Search for the cell housing the specified text and yield its (x, y) center coordinate. 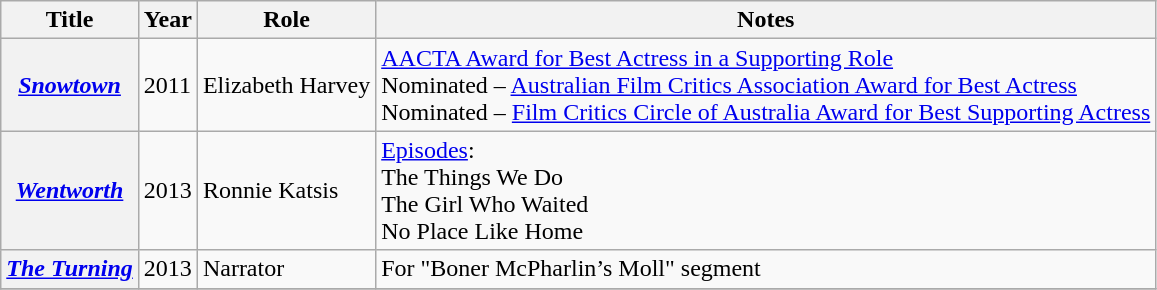
Year (168, 20)
Episodes:The Things We DoThe Girl Who WaitedNo Place Like Home (766, 190)
Wentworth (70, 190)
2011 (168, 85)
Ronnie Katsis (286, 190)
For "Boner McPharlin’s Moll" segment (766, 269)
Narrator (286, 269)
Snowtown (70, 85)
Role (286, 20)
The Turning (70, 269)
Title (70, 20)
Elizabeth Harvey (286, 85)
Notes (766, 20)
